Identify which cell holds the provided text, then report its (x, y) central coordinate. 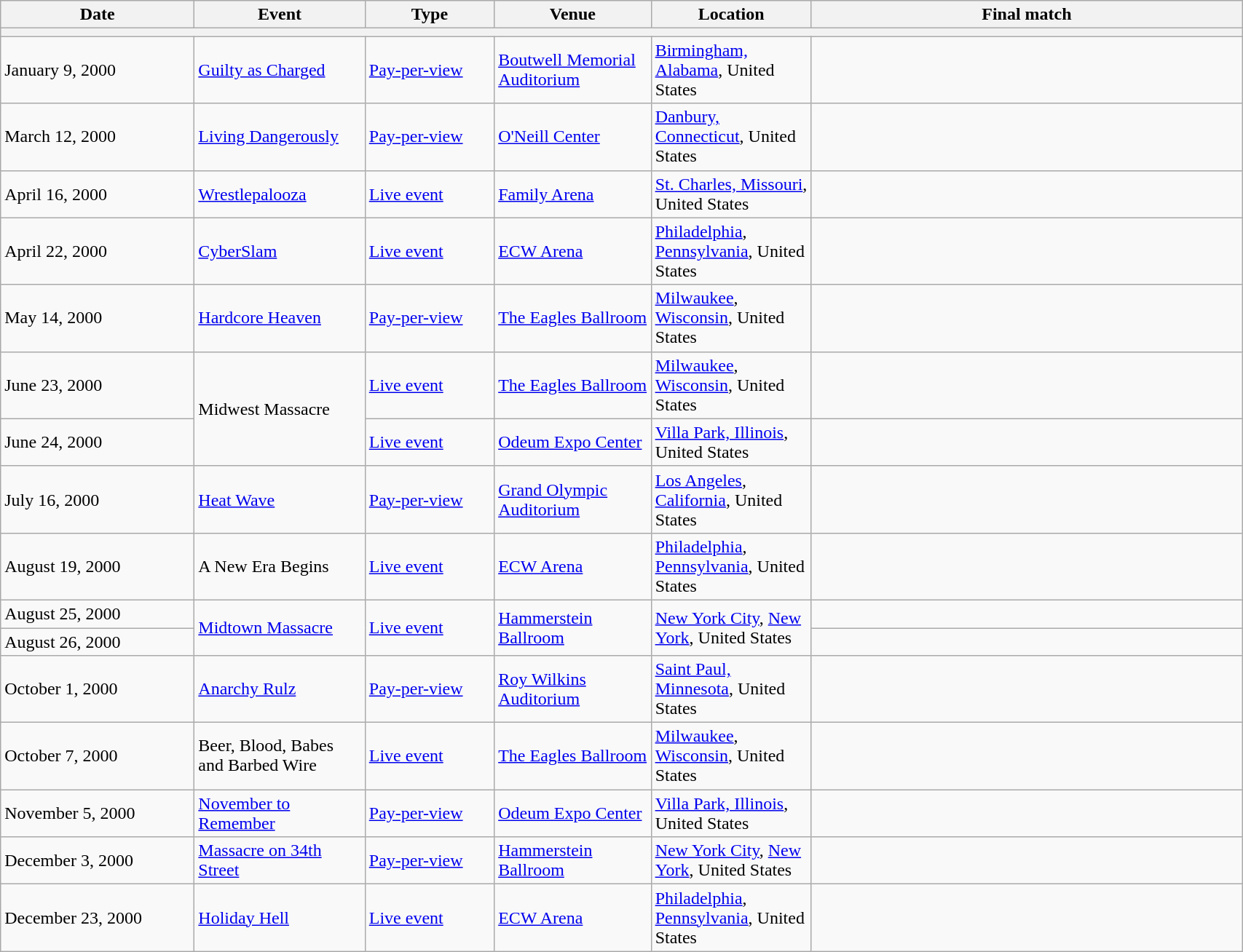
Venue (572, 15)
January 9, 2000 (98, 70)
Roy Wilkins Auditorium (572, 689)
August 25, 2000 (98, 614)
December 3, 2000 (98, 860)
Boutwell Memorial Auditorium (572, 70)
October 1, 2000 (98, 689)
August 26, 2000 (98, 641)
Date (98, 15)
Beer, Blood, Babes and Barbed Wire (280, 756)
June 23, 2000 (98, 385)
Massacre on 34th Street (280, 860)
Location (731, 15)
Living Dangerously (280, 137)
Hardcore Heaven (280, 318)
April 16, 2000 (98, 194)
Wrestlepalooza (280, 194)
Anarchy Rulz (280, 689)
October 7, 2000 (98, 756)
Holiday Hell (280, 918)
Danbury, Connecticut, United States (731, 137)
Guilty as Charged (280, 70)
Midwest Massacre (280, 409)
Midtown Massacre (280, 627)
CyberSlam (280, 251)
November 5, 2000 (98, 814)
June 24, 2000 (98, 443)
Family Arena (572, 194)
Los Angeles, California, United States (731, 499)
Saint Paul, Minnesota, United States (731, 689)
Heat Wave (280, 499)
Final match (1027, 15)
A New Era Begins (280, 566)
May 14, 2000 (98, 318)
Type (430, 15)
Grand Olympic Auditorium (572, 499)
July 16, 2000 (98, 499)
Event (280, 15)
Birmingham, Alabama, United States (731, 70)
March 12, 2000 (98, 137)
August 19, 2000 (98, 566)
November to Remember (280, 814)
April 22, 2000 (98, 251)
St. Charles, Missouri, United States (731, 194)
December 23, 2000 (98, 918)
O'Neill Center (572, 137)
